For the text-containing cell, return its midpoint in (X, Y) coordinate format. 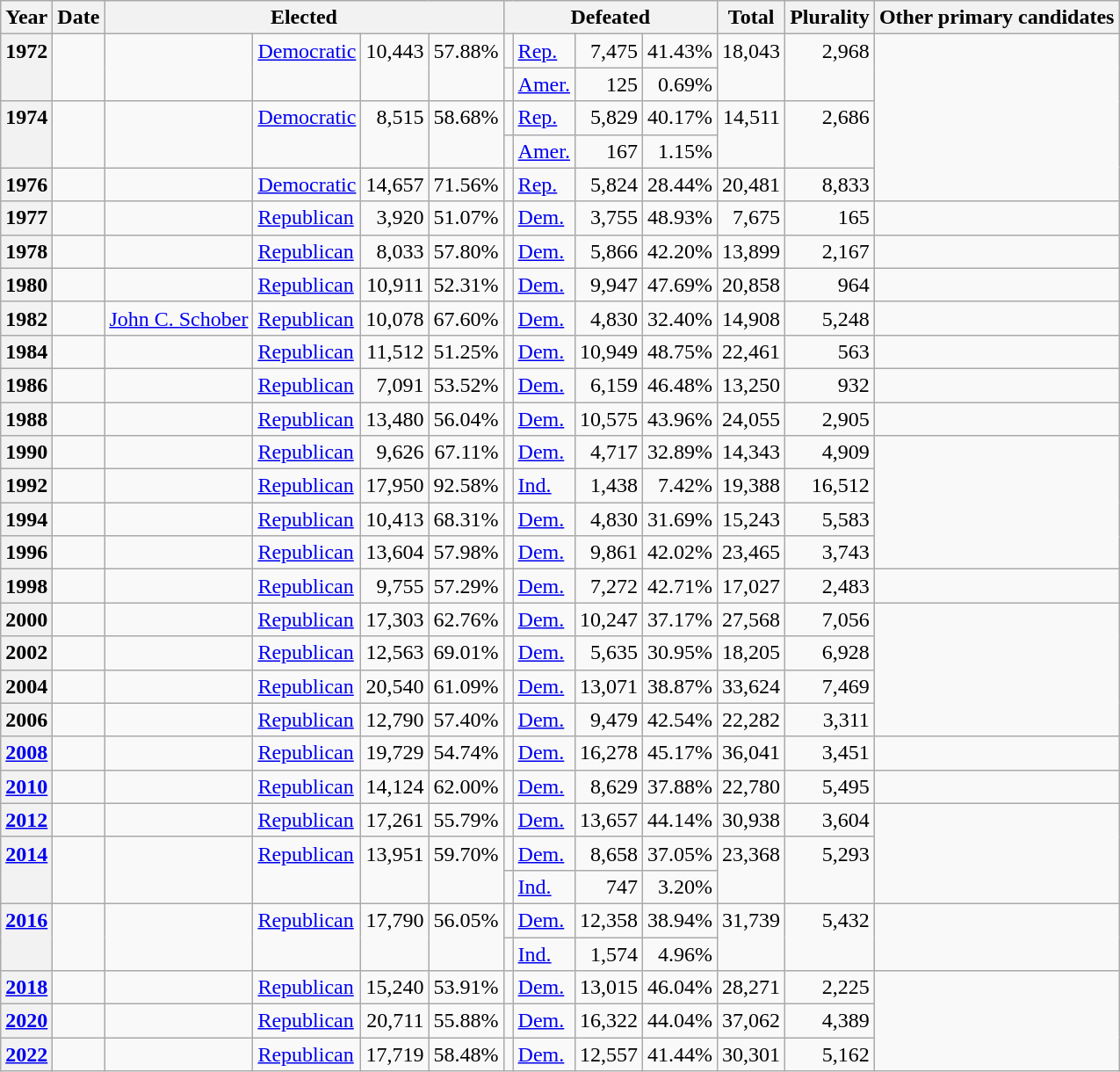
3.20% (680, 887)
36,041 (752, 753)
2012 (26, 820)
3,920 (395, 218)
62.00% (466, 786)
8,833 (830, 185)
2022 (26, 1054)
9,626 (395, 453)
40.17% (680, 118)
57.98% (466, 553)
16,278 (608, 753)
2006 (26, 720)
9,861 (608, 553)
30.95% (680, 653)
2000 (26, 619)
47.69% (680, 285)
1,574 (608, 953)
52.31% (466, 285)
57.29% (466, 586)
167 (608, 151)
17,790 (395, 937)
9,479 (608, 720)
1974 (26, 134)
67.11% (466, 453)
10,949 (608, 351)
38.87% (680, 686)
6,159 (608, 385)
69.01% (466, 653)
125 (608, 84)
32.89% (680, 453)
58.68% (466, 134)
46.04% (680, 988)
30,301 (752, 1054)
2,483 (830, 586)
37.88% (680, 786)
Plurality (830, 18)
15,240 (395, 988)
12,557 (608, 1054)
23,465 (752, 553)
5,432 (830, 937)
13,951 (395, 870)
13,899 (752, 251)
28,271 (752, 988)
1992 (26, 486)
2,225 (830, 988)
51.25% (466, 351)
1996 (26, 553)
15,243 (752, 519)
31.69% (680, 519)
20,858 (752, 285)
7,675 (752, 218)
1994 (26, 519)
563 (830, 351)
38.94% (680, 920)
2002 (26, 653)
56.04% (466, 419)
57.40% (466, 720)
42.02% (680, 553)
45.17% (680, 753)
3,604 (830, 820)
54.74% (466, 753)
57.80% (466, 251)
22,461 (752, 351)
2004 (26, 686)
37.17% (680, 619)
8,658 (608, 853)
8,629 (608, 786)
3,755 (608, 218)
10,443 (395, 68)
58.48% (466, 1054)
55.88% (466, 1021)
30,938 (752, 820)
10,911 (395, 285)
5,829 (608, 118)
53.91% (466, 988)
41.43% (680, 51)
5,635 (608, 653)
62.76% (466, 619)
43.96% (680, 419)
20,711 (395, 1021)
1978 (26, 251)
53.52% (466, 385)
71.56% (466, 185)
5,162 (830, 1054)
56.05% (466, 937)
59.70% (466, 870)
68.31% (466, 519)
9,947 (608, 285)
1.15% (680, 151)
Date (79, 18)
32.40% (680, 318)
5,495 (830, 786)
7,469 (830, 686)
13,250 (752, 385)
12,563 (395, 653)
10,078 (395, 318)
41.44% (680, 1054)
12,790 (395, 720)
48.93% (680, 218)
10,247 (608, 619)
932 (830, 385)
22,282 (752, 720)
27,568 (752, 619)
17,303 (395, 619)
2,686 (830, 134)
1,438 (608, 486)
17,719 (395, 1054)
7,091 (395, 385)
Total (752, 18)
17,261 (395, 820)
7,272 (608, 586)
3,311 (830, 720)
57.88% (466, 68)
14,124 (395, 786)
Year (26, 18)
7,475 (608, 51)
14,908 (752, 318)
2016 (26, 937)
37,062 (752, 1021)
13,480 (395, 419)
46.48% (680, 385)
6,928 (830, 653)
44.04% (680, 1021)
2014 (26, 870)
9,755 (395, 586)
55.79% (466, 820)
31,739 (752, 937)
51.07% (466, 218)
1984 (26, 351)
28.44% (680, 185)
48.75% (680, 351)
8,033 (395, 251)
1972 (26, 68)
22,780 (752, 786)
14,657 (395, 185)
Elected (304, 18)
3,743 (830, 553)
1980 (26, 285)
10,575 (608, 419)
964 (830, 285)
24,055 (752, 419)
42.20% (680, 251)
13,071 (608, 686)
19,729 (395, 753)
747 (608, 887)
1990 (26, 453)
17,950 (395, 486)
13,015 (608, 988)
10,413 (395, 519)
61.09% (466, 686)
Other primary candidates (996, 18)
17,027 (752, 586)
4.96% (680, 953)
18,043 (752, 68)
5,866 (608, 251)
165 (830, 218)
20,540 (395, 686)
5,248 (830, 318)
92.58% (466, 486)
42.54% (680, 720)
13,604 (395, 553)
2,905 (830, 419)
33,624 (752, 686)
Defeated (611, 18)
20,481 (752, 185)
19,388 (752, 486)
5,583 (830, 519)
23,368 (752, 870)
18,205 (752, 653)
1977 (26, 218)
4,717 (608, 453)
2,968 (830, 68)
14,343 (752, 453)
2008 (26, 753)
1998 (26, 586)
44.14% (680, 820)
11,512 (395, 351)
8,515 (395, 134)
2,167 (830, 251)
16,512 (830, 486)
2018 (26, 988)
42.71% (680, 586)
4,909 (830, 453)
5,824 (608, 185)
4,389 (830, 1021)
0.69% (680, 84)
2020 (26, 1021)
13,657 (608, 820)
1976 (26, 185)
37.05% (680, 853)
5,293 (830, 870)
16,322 (608, 1021)
14,511 (752, 134)
12,358 (608, 920)
7,056 (830, 619)
67.60% (466, 318)
1988 (26, 419)
2010 (26, 786)
John C. Schober (179, 318)
1986 (26, 385)
3,451 (830, 753)
1982 (26, 318)
7.42% (680, 486)
